Capture the cell that displays the provided text and extract its (X, Y) central coordinate. 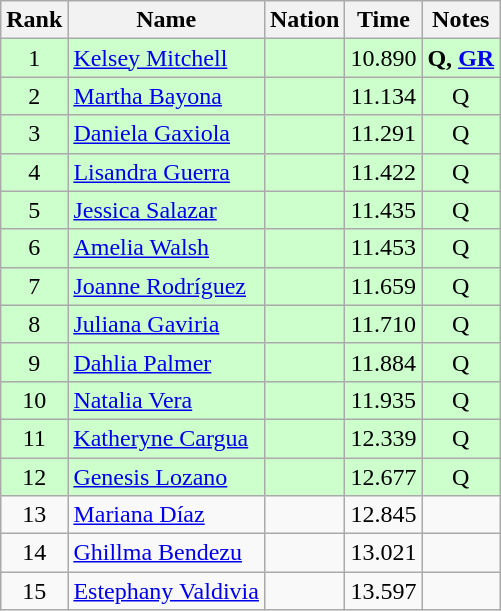
Ghillma Bendezu (166, 553)
13.021 (384, 553)
8 (34, 324)
14 (34, 553)
12.677 (384, 477)
7 (34, 286)
4 (34, 172)
Amelia Walsh (166, 248)
Mariana Díaz (166, 515)
3 (34, 134)
11.659 (384, 286)
Name (166, 20)
Natalia Vera (166, 400)
11.134 (384, 96)
11.291 (384, 134)
2 (34, 96)
Martha Bayona (166, 96)
15 (34, 591)
Nation (304, 20)
11.453 (384, 248)
1 (34, 58)
10 (34, 400)
11.710 (384, 324)
Time (384, 20)
11.935 (384, 400)
Lisandra Guerra (166, 172)
6 (34, 248)
Rank (34, 20)
Juliana Gaviria (166, 324)
Joanne Rodríguez (166, 286)
13 (34, 515)
11.884 (384, 362)
11.422 (384, 172)
Jessica Salazar (166, 210)
12 (34, 477)
Estephany Valdivia (166, 591)
Katheryne Cargua (166, 438)
Kelsey Mitchell (166, 58)
5 (34, 210)
Genesis Lozano (166, 477)
11.435 (384, 210)
Notes (461, 20)
10.890 (384, 58)
11 (34, 438)
13.597 (384, 591)
12.339 (384, 438)
9 (34, 362)
Dahlia Palmer (166, 362)
Daniela Gaxiola (166, 134)
Q, GR (461, 58)
12.845 (384, 515)
